Extract the (x, y) coordinate from the center of the cell holding the provided text.  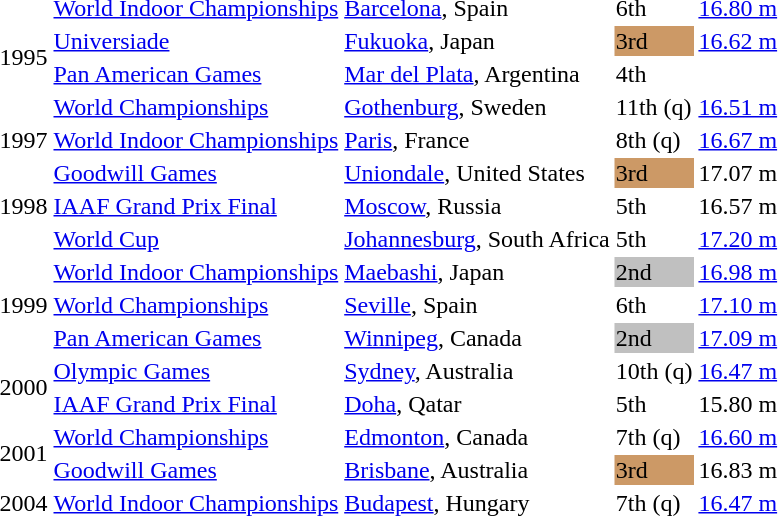
Fukuoka, Japan (478, 41)
8th (q) (654, 140)
Edmonton, Canada (478, 437)
Johannesburg, South Africa (478, 239)
10th (q) (654, 371)
Sydney, Australia (478, 371)
Moscow, Russia (478, 206)
Maebashi, Japan (478, 272)
Brisbane, Australia (478, 470)
Uniondale, United States (478, 173)
Gothenburg, Sweden (478, 107)
6th (654, 305)
7th (q) (654, 437)
Doha, Qatar (478, 404)
Seville, Spain (478, 305)
4th (654, 74)
World Cup (196, 239)
Olympic Games (196, 371)
Universiade (196, 41)
11th (q) (654, 107)
Winnipeg, Canada (478, 338)
Mar del Plata, Argentina (478, 74)
Paris, France (478, 140)
